Determine the [X, Y] coordinate at the center of the cell enclosing the given text.  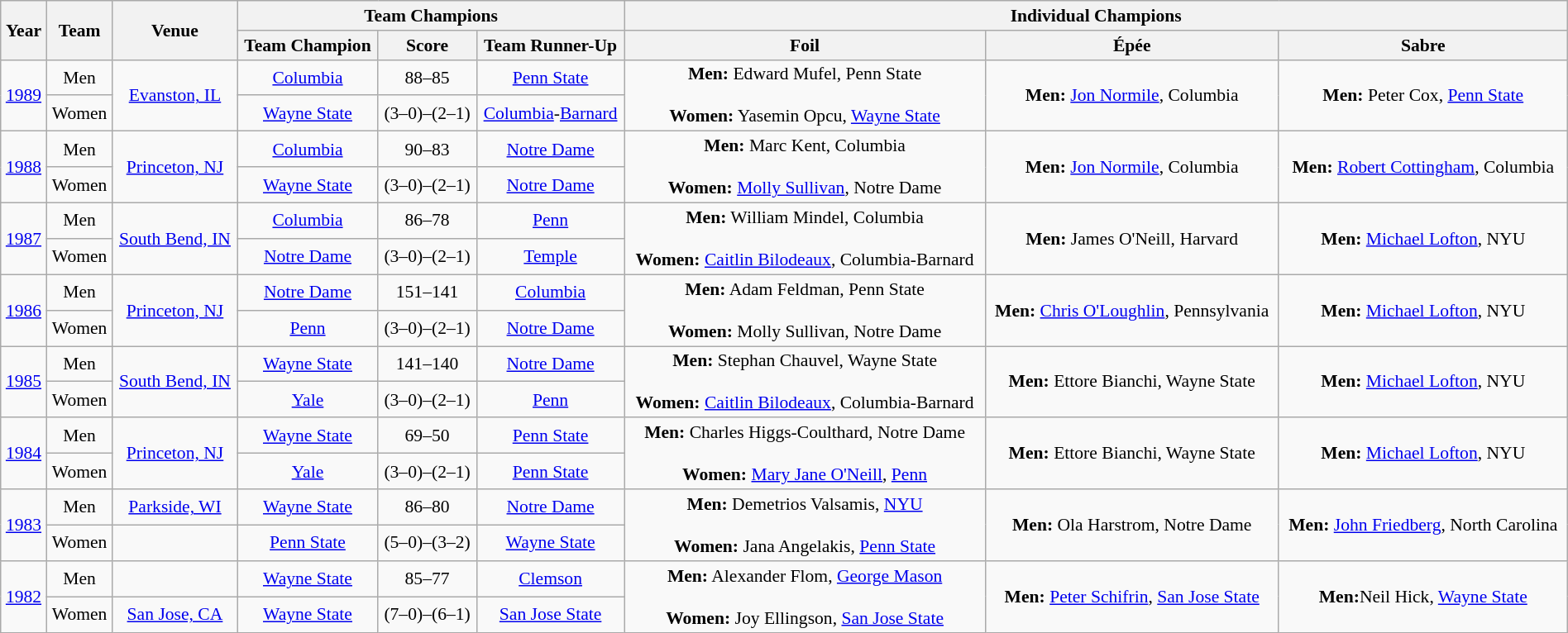
Men: William Mindel, ColumbiaWomen: Caitlin Bilodeaux, Columbia-Barnard [805, 240]
(7–0)–(6–1) [427, 615]
1988 [23, 167]
1982 [23, 597]
Temple [551, 256]
Men: Edward Mufel, Penn StateWomen: Yasemin Opcu, Wayne State [805, 96]
Men: Ola Harstrom, Notre Dame [1131, 526]
1983 [23, 526]
Men:Neil Hick, Wayne State [1422, 597]
Team Runner-Up [551, 45]
Score [427, 45]
Columbia-Barnard [551, 114]
Men: James O'Neill, Harvard [1131, 240]
Team Champion [308, 45]
86–80 [427, 507]
Men: Marc Kent, ColumbiaWomen: Molly Sullivan, Notre Dame [805, 167]
Parkside, WI [175, 507]
151–141 [427, 293]
Men: Charles Higgs-Coulthard, Notre DameWomen: Mary Jane O'Neill, Penn [805, 455]
Épée [1131, 45]
Individual Champions [1096, 16]
Men: Demetrios Valsamis, NYUWomen: Jana Angelakis, Penn State [805, 526]
San Jose State [551, 615]
Men: Alexander Flom, George MasonWomen: Joy Ellingson, San Jose State [805, 597]
San Jose, CA [175, 615]
Evanston, IL [175, 96]
1984 [23, 455]
1987 [23, 240]
85–77 [427, 578]
90–83 [427, 149]
86–78 [427, 221]
Men: Robert Cottingham, Columbia [1422, 167]
Men: Peter Schifrin, San Jose State [1131, 597]
Men: John Friedberg, North Carolina [1422, 526]
Team [79, 30]
Year [23, 30]
88–85 [427, 78]
Sabre [1422, 45]
1985 [23, 382]
Team Champions [431, 16]
1986 [23, 311]
(5–0)–(3–2) [427, 542]
1989 [23, 96]
69–50 [427, 436]
Men: Peter Cox, Penn State [1422, 96]
141–140 [427, 364]
Men: Adam Feldman, Penn StateWomen: Molly Sullivan, Notre Dame [805, 311]
Men: Stephan Chauvel, Wayne StateWomen: Caitlin Bilodeaux, Columbia-Barnard [805, 382]
Clemson [551, 578]
Foil [805, 45]
Venue [175, 30]
Men: Chris O'Loughlin, Pennsylvania [1131, 311]
